Pinpoint the cell where the given text exists, returning its [X, Y] midpoint coordinate. 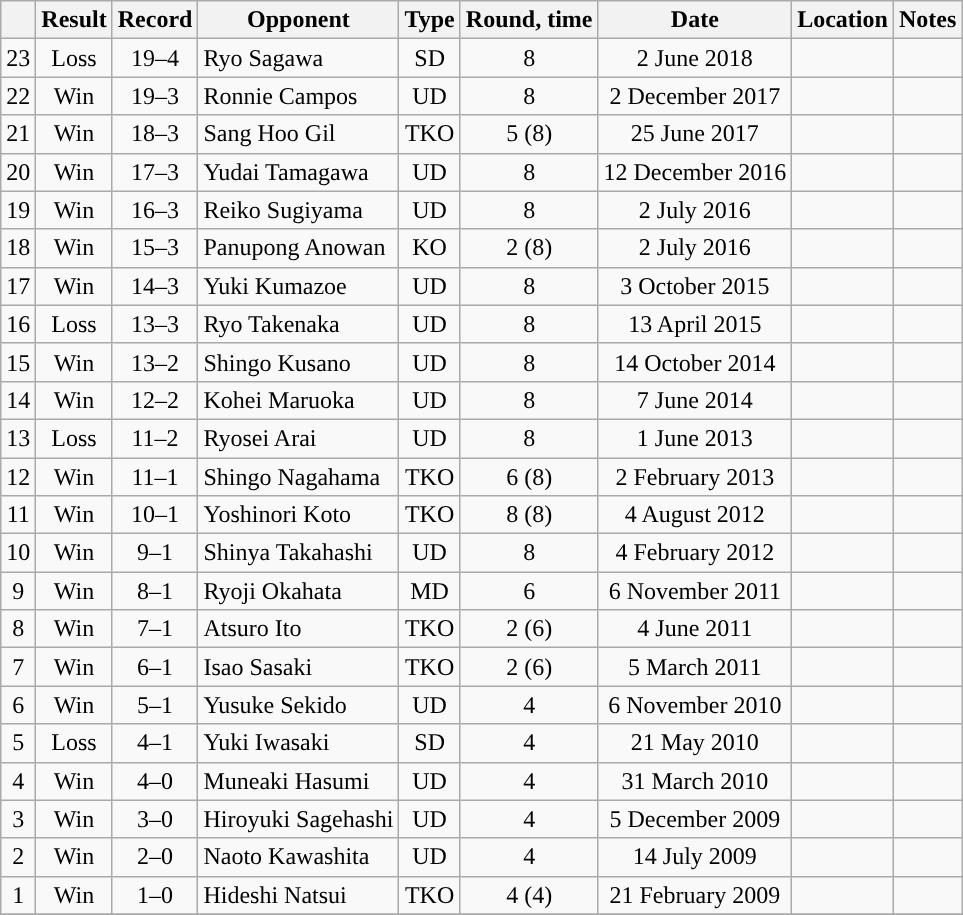
Round, time [529, 20]
2 February 2013 [695, 477]
Shingo Nagahama [298, 477]
Date [695, 20]
10 [18, 553]
Type [430, 20]
16 [18, 324]
2 (8) [529, 248]
19–3 [155, 96]
Muneaki Hasumi [298, 781]
2 December 2017 [695, 96]
2 June 2018 [695, 58]
3–0 [155, 819]
21 February 2009 [695, 895]
3 [18, 819]
16–3 [155, 210]
Naoto Kawashita [298, 857]
6–1 [155, 667]
Hiroyuki Sagehashi [298, 819]
Ronnie Campos [298, 96]
5 (8) [529, 134]
14 [18, 400]
Yuki Iwasaki [298, 743]
Result [74, 20]
1 [18, 895]
9 [18, 591]
8–1 [155, 591]
Ryo Sagawa [298, 58]
Isao Sasaki [298, 667]
6 (8) [529, 477]
5–1 [155, 705]
Yusuke Sekido [298, 705]
17 [18, 286]
Shingo Kusano [298, 362]
14–3 [155, 286]
MD [430, 591]
19 [18, 210]
8 (8) [529, 515]
17–3 [155, 172]
12 [18, 477]
Yuki Kumazoe [298, 286]
Ryoji Okahata [298, 591]
Record [155, 20]
4 (4) [529, 895]
7 [18, 667]
21 [18, 134]
Shinya Takahashi [298, 553]
13 [18, 438]
Yoshinori Koto [298, 515]
5 March 2011 [695, 667]
Hideshi Natsui [298, 895]
7–1 [155, 629]
Sang Hoo Gil [298, 134]
2 [18, 857]
Notes [927, 20]
31 March 2010 [695, 781]
1–0 [155, 895]
12 December 2016 [695, 172]
Location [843, 20]
4 June 2011 [695, 629]
13 April 2015 [695, 324]
5 [18, 743]
19–4 [155, 58]
12–2 [155, 400]
14 July 2009 [695, 857]
21 May 2010 [695, 743]
4 February 2012 [695, 553]
18–3 [155, 134]
Ryo Takenaka [298, 324]
4 August 2012 [695, 515]
13–3 [155, 324]
6 November 2010 [695, 705]
1 June 2013 [695, 438]
2–0 [155, 857]
15–3 [155, 248]
14 October 2014 [695, 362]
11 [18, 515]
Kohei Maruoka [298, 400]
23 [18, 58]
10–1 [155, 515]
13–2 [155, 362]
3 October 2015 [695, 286]
20 [18, 172]
11–1 [155, 477]
9–1 [155, 553]
Atsuro Ito [298, 629]
25 June 2017 [695, 134]
6 November 2011 [695, 591]
15 [18, 362]
Ryosei Arai [298, 438]
5 December 2009 [695, 819]
4–1 [155, 743]
Reiko Sugiyama [298, 210]
4–0 [155, 781]
KO [430, 248]
Yudai Tamagawa [298, 172]
7 June 2014 [695, 400]
Opponent [298, 20]
Panupong Anowan [298, 248]
11–2 [155, 438]
18 [18, 248]
22 [18, 96]
